Scan for the cell matching the given text and deliver its (X, Y) coordinate at center. 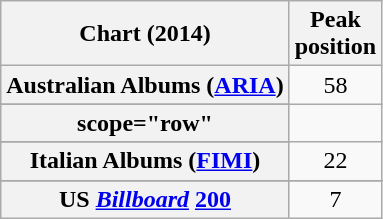
58 (335, 85)
Chart (2014) (145, 34)
Italian Albums (FIMI) (145, 161)
7 (335, 199)
US Billboard 200 (145, 199)
scope="row" (145, 123)
Peakposition (335, 34)
22 (335, 161)
Australian Albums (ARIA) (145, 85)
